Locate the cell with the specified text and output its (X, Y) center coordinate. 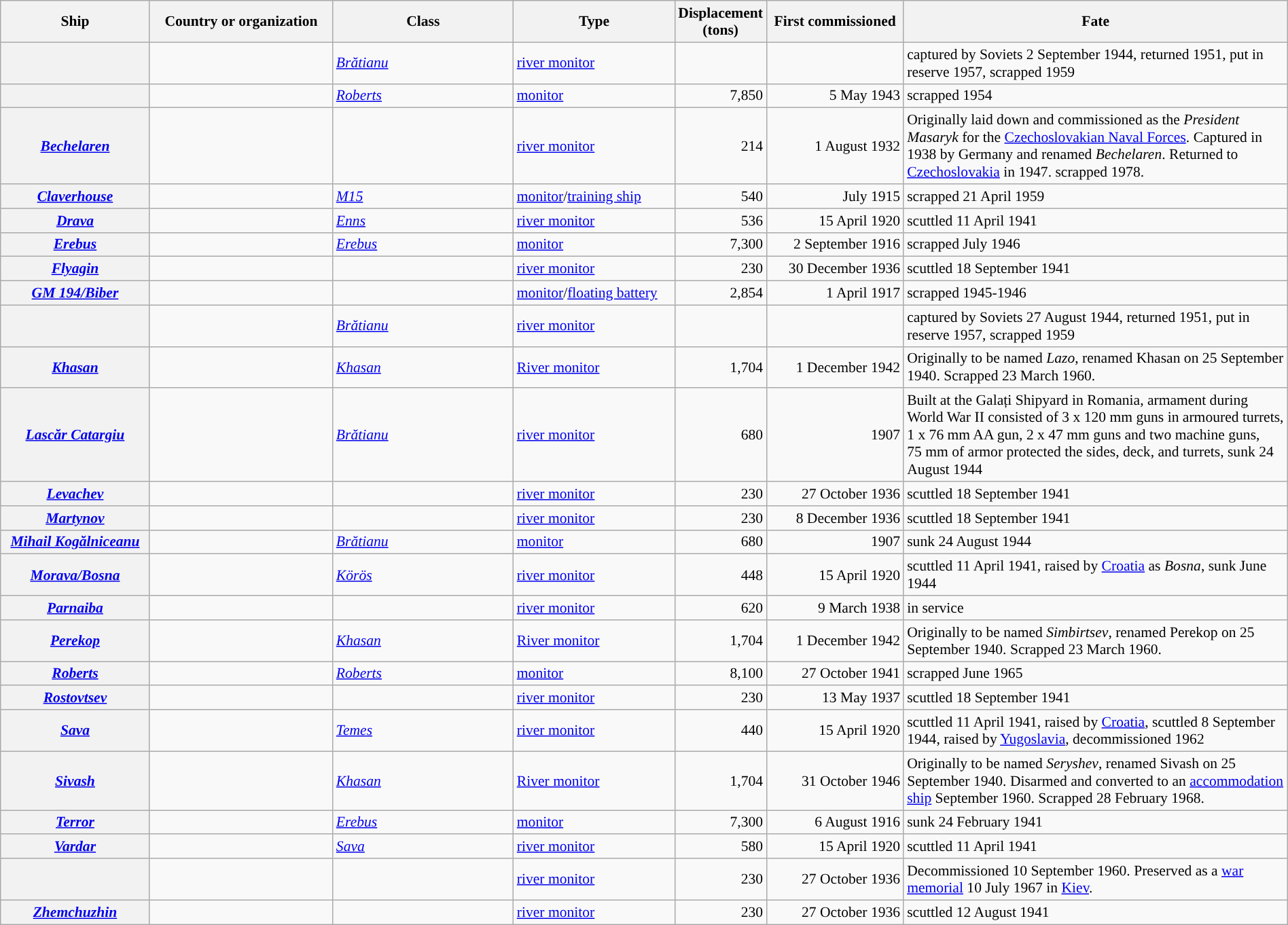
Parnaiba (75, 608)
2 September 1916 (835, 244)
8,100 (720, 674)
scrapped 1954 (1095, 96)
Sivash (75, 781)
580 (720, 847)
1 April 1917 (835, 293)
Terror (75, 822)
Country or organization (241, 22)
Bechelaren (75, 146)
Martynov (75, 518)
M15 (423, 196)
Type (594, 22)
Lascăr Catargiu (75, 435)
27 October 1941 (835, 674)
Mihail Kogălniceanu (75, 542)
Körös (423, 575)
9 March 1938 (835, 608)
Ship (75, 22)
13 May 1937 (835, 698)
in service (1095, 608)
GM 194/Biber (75, 293)
Class (423, 22)
Fate (1095, 22)
scrapped July 1946 (1095, 244)
scuttled 11 April 1941, raised by Croatia, scuttled 8 September 1944, raised by Yugoslavia, decommissioned 1962 (1095, 731)
Originally to be named Simbirtsev, renamed Perekop on 25 September 1940. Scrapped 23 March 1960. (1095, 641)
Levachev (75, 494)
captured by Soviets 27 August 1944, returned 1951, put in reserve 1957, scrapped 1959 (1095, 326)
8 December 1936 (835, 518)
Temes (423, 731)
scrapped 21 April 1959 (1095, 196)
620 (720, 608)
2,854 (720, 293)
7,850 (720, 96)
536 (720, 221)
214 (720, 146)
Zhemchuzhin (75, 912)
448 (720, 575)
Perekop (75, 641)
Enns (423, 221)
sunk 24 August 1944 (1095, 542)
Claverhouse (75, 196)
Flyagin (75, 269)
scrapped June 1965 (1095, 674)
440 (720, 731)
31 October 1946 (835, 781)
Morava/Bosna (75, 575)
monitor/floating battery (594, 293)
Rostovtsev (75, 698)
Originally to be named Lazo, renamed Khasan on 25 September 1940. Scrapped 23 March 1960. (1095, 367)
scrapped 1945-1946 (1095, 293)
monitor/training ship (594, 196)
Vardar (75, 847)
Drava (75, 221)
6 August 1916 (835, 822)
scuttled 11 April 1941, raised by Croatia as Bosna, sunk June 1944 (1095, 575)
5 May 1943 (835, 96)
sunk 24 February 1941 (1095, 822)
1 August 1932 (835, 146)
Decommissioned 10 September 1960. Preserved as a war memorial 10 July 1967 in Kiev. (1095, 879)
Displacement (tons) (720, 22)
First commissioned (835, 22)
July 1915 (835, 196)
scuttled 12 August 1941 (1095, 912)
540 (720, 196)
captured by Soviets 2 September 1944, returned 1951, put in reserve 1957, scrapped 1959 (1095, 62)
30 December 1936 (835, 269)
